Find where the given text appears and provide that cell's center as (X, Y) coordinate. 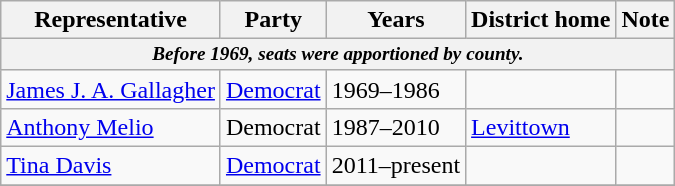
Tina Davis (111, 166)
Anthony Melio (111, 128)
Years (396, 20)
Levittown (541, 128)
1987–2010 (396, 128)
Note (646, 20)
1969–1986 (396, 89)
2011–present (396, 166)
Before 1969, seats were apportioned by county. (338, 55)
Party (273, 20)
James J. A. Gallagher (111, 89)
District home (541, 20)
Representative (111, 20)
